Search for the cell housing the specified text and yield its (x, y) center coordinate. 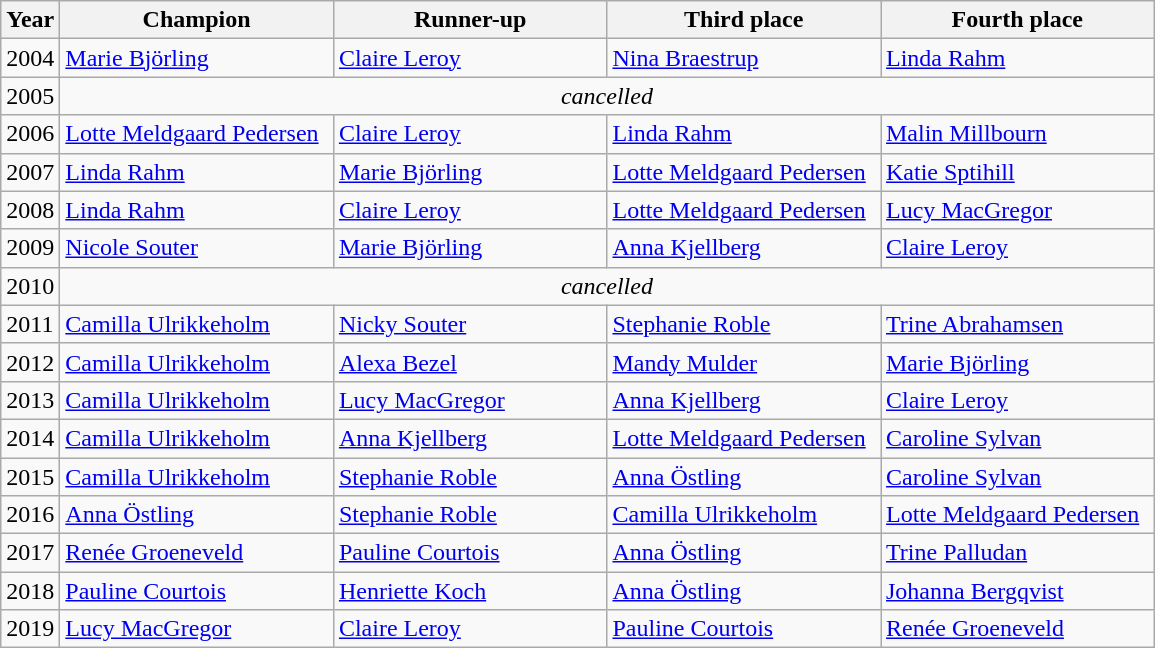
Trine Abrahamsen (1017, 324)
Katie Sptihill (1017, 172)
2017 (30, 553)
Fourth place (1017, 20)
2014 (30, 438)
Third place (744, 20)
Nicole Souter (197, 248)
2005 (30, 96)
2018 (30, 591)
2019 (30, 629)
2011 (30, 324)
Malin Millbourn (1017, 134)
2012 (30, 362)
Johanna Bergqvist (1017, 591)
2008 (30, 210)
Trine Palludan (1017, 553)
Runner-up (470, 20)
2006 (30, 134)
Henriette Koch (470, 591)
2015 (30, 477)
Alexa Bezel (470, 362)
2004 (30, 58)
Mandy Mulder (744, 362)
2007 (30, 172)
Year (30, 20)
Nicky Souter (470, 324)
Champion (197, 20)
Nina Braestrup (744, 58)
2009 (30, 248)
2010 (30, 286)
2016 (30, 515)
2013 (30, 400)
